Return the (X, Y) coordinate for the center point of the cell that contains the specified text.  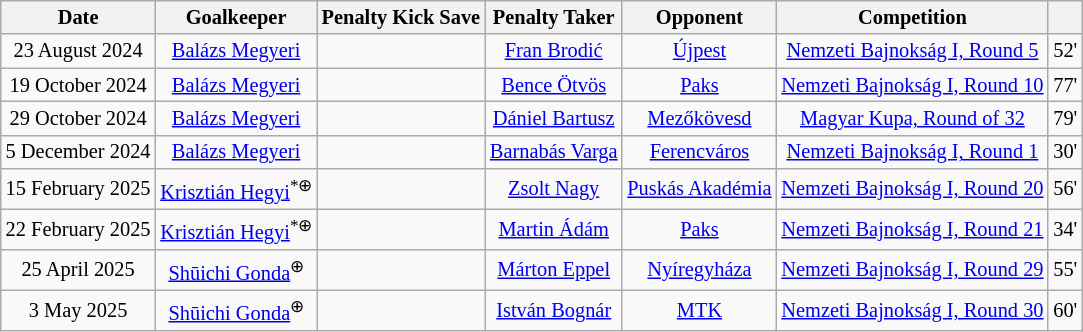
5 December 2024 (78, 152)
34' (1065, 229)
60' (1065, 310)
Goalkeeper (236, 17)
Opponent (699, 17)
Barnabás Varga (554, 152)
79' (1065, 118)
29 October 2024 (78, 118)
Penalty Taker (554, 17)
Bence Ötvös (554, 85)
Nemzeti Bajnokság I, Round 21 (913, 229)
Újpest (699, 51)
Mezőkövesd (699, 118)
Márton Eppel (554, 270)
30' (1065, 152)
István Bognár (554, 310)
Puskás Akadémia (699, 189)
19 October 2024 (78, 85)
Dániel Bartusz (554, 118)
Fran Brodić (554, 51)
55' (1065, 270)
22 February 2025 (78, 229)
3 May 2025 (78, 310)
Zsolt Nagy (554, 189)
Martin Ádám (554, 229)
15 February 2025 (78, 189)
Magyar Kupa, Round of 32 (913, 118)
Nemzeti Bajnokság I, Round 10 (913, 85)
25 April 2025 (78, 270)
56' (1065, 189)
52' (1065, 51)
77' (1065, 85)
Nyíregyháza (699, 270)
Nemzeti Bajnokság I, Round 30 (913, 310)
Date (78, 17)
Penalty Kick Save (401, 17)
Ferencváros (699, 152)
Nemzeti Bajnokság I, Round 29 (913, 270)
Nemzeti Bajnokság I, Round 20 (913, 189)
Nemzeti Bajnokság I, Round 1 (913, 152)
23 August 2024 (78, 51)
Nemzeti Bajnokság I, Round 5 (913, 51)
MTK (699, 310)
Competition (913, 17)
